Find where the given text appears and provide that cell's center as (X, Y) coordinate. 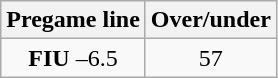
Pregame line (74, 20)
57 (210, 58)
FIU –6.5 (74, 58)
Over/under (210, 20)
